Capture the cell that displays the provided text and extract its [x, y] central coordinate. 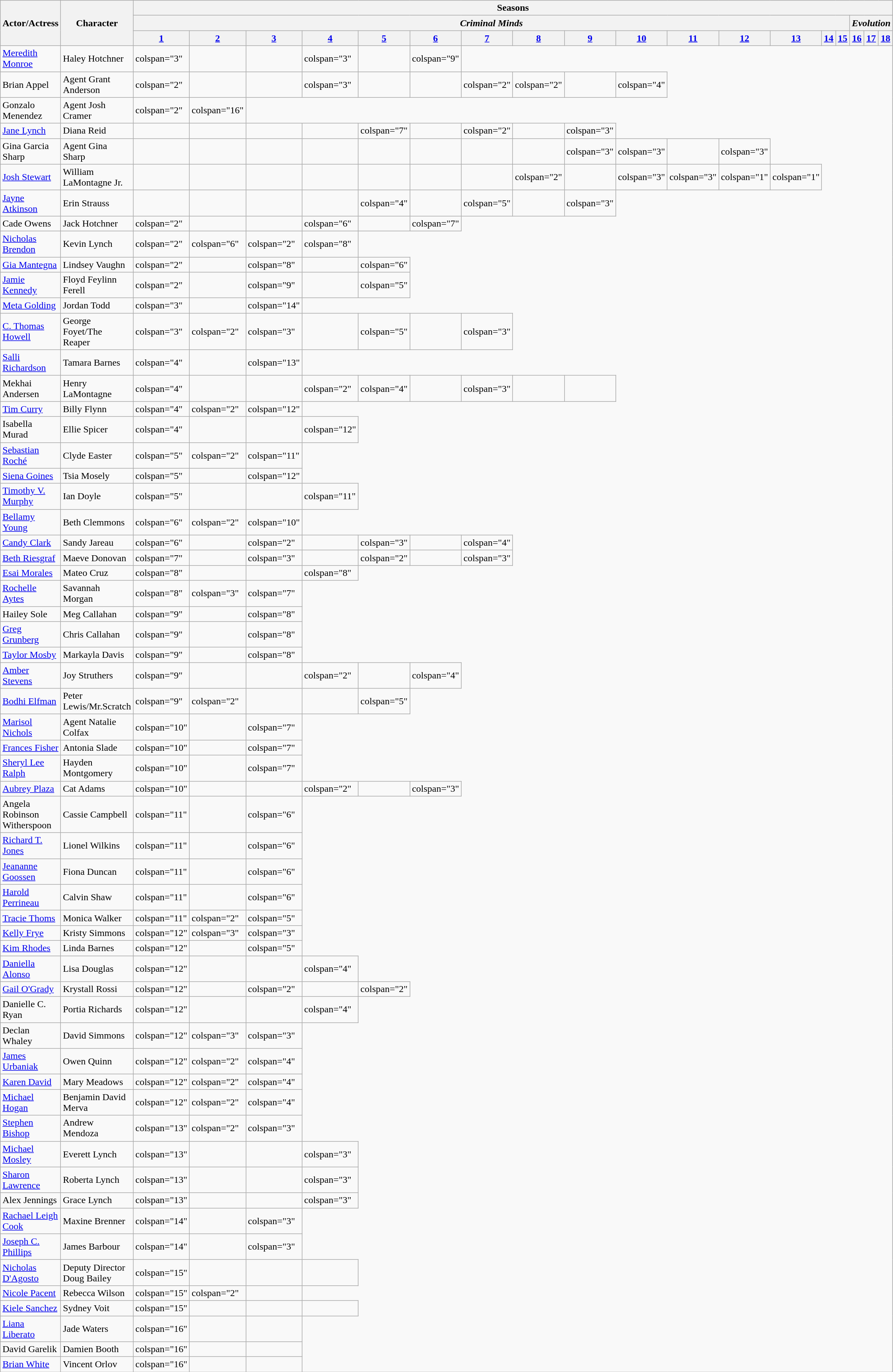
Sydney Voit [97, 1308]
Sheryl Lee Ralph [31, 768]
Monica Walker [97, 918]
8 [539, 38]
Sharon Lawrence [31, 1180]
Grace Lynch [97, 1200]
Linda Barnes [97, 948]
Ellie Spicer [97, 429]
Bodhi Elfman [31, 701]
Sebastian Roché [31, 455]
Candy Clark [31, 543]
Rebecca Wilson [97, 1293]
Mateo Cruz [97, 573]
Haley Hotchner [97, 59]
Gail O'Grady [31, 989]
Richard T. Jones [31, 846]
Nicole Pacent [31, 1293]
Agent Gina Sharp [97, 151]
Erin Strauss [97, 203]
13 [796, 38]
Karen David [31, 1082]
Amber Stevens [31, 676]
Owen Quinn [97, 1061]
Sandy Jareau [97, 543]
Deputy Director Doug Bailey [97, 1273]
Calvin Shaw [97, 897]
Josh Stewart [31, 177]
Danielle C. Ryan [31, 1010]
Joseph C. Phillips [31, 1246]
3 [274, 38]
4 [330, 38]
16 [857, 38]
Salli Richardson [31, 362]
Benjamin David Merva [97, 1103]
Antonia Slade [97, 748]
Aubrey Plaza [31, 789]
Mekhai Andersen [31, 389]
Rochelle Aytes [31, 593]
Kiele Sanchez [31, 1308]
Agent Josh Cramer [97, 110]
17 [871, 38]
Damien Booth [97, 1349]
Vincent Orlov [97, 1364]
Fiona Duncan [97, 871]
12 [745, 38]
Jamie Kennedy [31, 285]
7 [487, 38]
Kelly Frye [31, 933]
Greg Grunberg [31, 634]
James Barbour [97, 1246]
Lindsey Vaughn [97, 264]
Floyd Feylinn Ferell [97, 285]
Lisa Douglas [97, 968]
David Garelik [31, 1349]
Cade Owens [31, 223]
Michael Hogan [31, 1103]
Ian Doyle [97, 496]
Daniella Alonso [31, 968]
Diana Reid [97, 131]
Agent Natalie Colfax [97, 727]
George Foyet/The Reaper [97, 331]
Roberta Lynch [97, 1180]
Bellamy Young [31, 522]
Gonzalo Menendez [31, 110]
Joy Struthers [97, 676]
Tamara Barnes [97, 362]
Lionel Wilkins [97, 846]
5 [384, 38]
Taylor Mosby [31, 655]
Beth Riesgraf [31, 558]
Jack Hotchner [97, 223]
Clyde Easter [97, 455]
14 [829, 38]
Billy Flynn [97, 409]
Declan Whaley [31, 1036]
Maeve Donovan [97, 558]
Actor/Actress [31, 23]
Rachael Leigh Cook [31, 1221]
William LaMontagne Jr. [97, 177]
11 [693, 38]
Meta Golding [31, 306]
Hayden Montgomery [97, 768]
Esai Morales [31, 573]
C. Thomas Howell [31, 331]
James Urbaniak [31, 1061]
Cat Adams [97, 789]
Harold Perrineau [31, 897]
Everett Lynch [97, 1154]
Nicholas D'Agosto [31, 1273]
Kim Rhodes [31, 948]
Markayla Davis [97, 655]
Kevin Lynch [97, 244]
Jayne Atkinson [31, 203]
Michael Mosley [31, 1154]
6 [436, 38]
Henry LaMontagne [97, 389]
Mary Meadows [97, 1082]
Criminal Minds [491, 23]
Jordan Todd [97, 306]
Hailey Sole [31, 614]
Frances Fisher [31, 748]
Kristy Simmons [97, 933]
Alex Jennings [31, 1200]
18 [885, 38]
Tsia Mosely [97, 476]
Portia Richards [97, 1010]
Jade Waters [97, 1328]
Brian Appel [31, 84]
Character [97, 23]
Gia Mantegna [31, 264]
Beth Clemmons [97, 522]
Seasons [513, 8]
Chris Callahan [97, 634]
Maxine Brenner [97, 1221]
9 [590, 38]
1 [161, 38]
Isabella Murad [31, 429]
Timothy V. Murphy [31, 496]
2 [218, 38]
Angela Robinson Witherspoon [31, 814]
Peter Lewis/Mr.Scratch [97, 701]
10 [642, 38]
Nicholas Brendon [31, 244]
Stephen Bishop [31, 1128]
Cassie Campbell [97, 814]
Liana Liberato [31, 1328]
Jane Lynch [31, 131]
Andrew Mendoza [97, 1128]
Meredith Monroe [31, 59]
Agent Grant Anderson [97, 84]
Meg Callahan [97, 614]
Krystall Rossi [97, 989]
Marisol Nichols [31, 727]
David Simmons [97, 1036]
Evolution [871, 23]
Siena Goines [31, 476]
15 [843, 38]
Jeananne Goossen [31, 871]
Brian White [31, 1364]
Tim Curry [31, 409]
Savannah Morgan [97, 593]
Gina Garcia Sharp [31, 151]
Tracie Thoms [31, 918]
